Scan for the cell matching the given text and deliver its (x, y) coordinate at center. 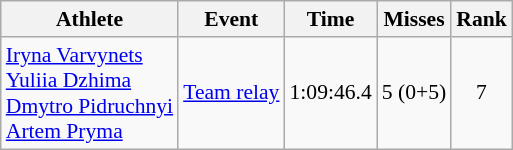
Iryna VarvynetsYuliia DzhimaDmytro PidruchnyiArtem Pryma (90, 93)
5 (0+5) (414, 93)
Team relay (231, 93)
7 (482, 93)
Event (231, 19)
Rank (482, 19)
1:09:46.4 (330, 93)
Time (330, 19)
Athlete (90, 19)
Misses (414, 19)
